For the text-containing cell, return its midpoint in [X, Y] coordinate format. 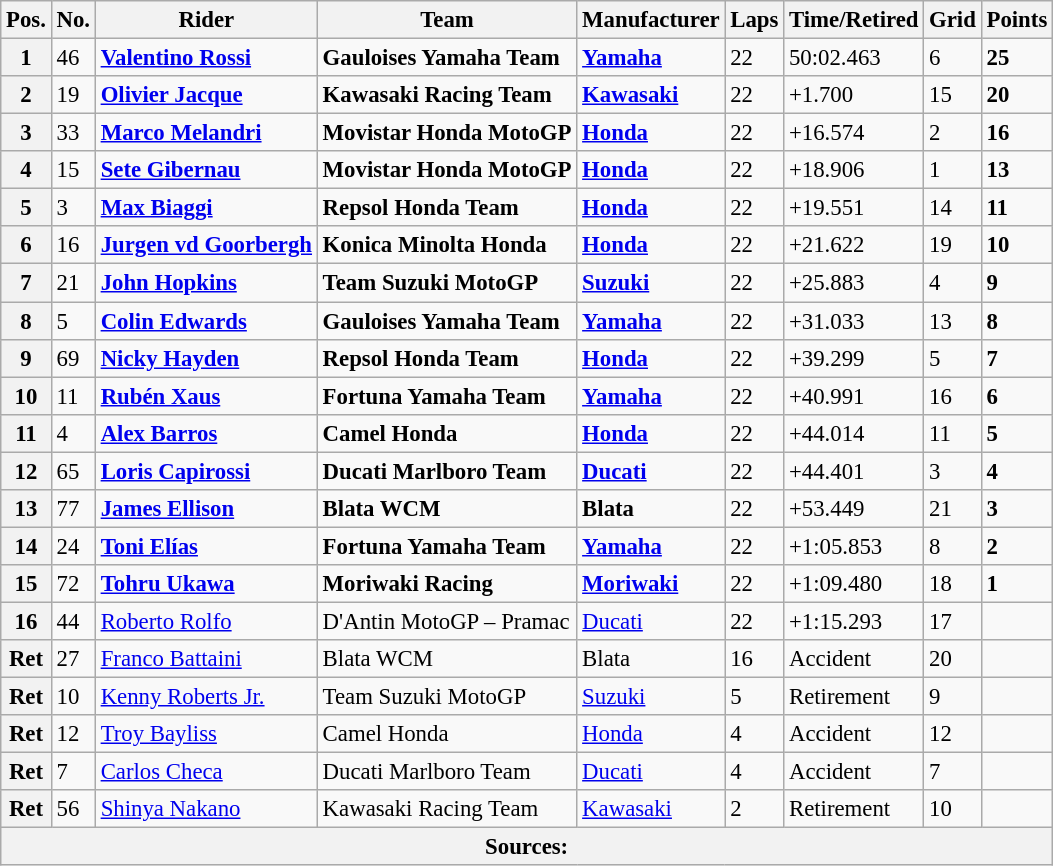
Sete Gibernau [206, 170]
Sources: [527, 847]
Troy Bayliss [206, 734]
Grid [952, 20]
Franco Battaini [206, 659]
+44.014 [854, 433]
50:02.463 [854, 58]
+31.033 [854, 321]
44 [73, 621]
72 [73, 584]
+1.700 [854, 95]
Time/Retired [854, 20]
69 [73, 358]
33 [73, 133]
Points [1016, 20]
Jurgen vd Goorbergh [206, 245]
Nicky Hayden [206, 358]
D'Antin MotoGP – Pramac [447, 621]
+16.574 [854, 133]
Konica Minolta Honda [447, 245]
Toni Elías [206, 546]
Rider [206, 20]
+53.449 [854, 509]
Moriwaki [651, 584]
Team [447, 20]
Loris Capirossi [206, 471]
25 [1016, 58]
Manufacturer [651, 20]
+18.906 [854, 170]
27 [73, 659]
56 [73, 809]
+40.991 [854, 396]
Roberto Rolfo [206, 621]
No. [73, 20]
Carlos Checa [206, 772]
Marco Melandri [206, 133]
77 [73, 509]
Rubén Xaus [206, 396]
+1:09.480 [854, 584]
Kenny Roberts Jr. [206, 697]
John Hopkins [206, 283]
Moriwaki Racing [447, 584]
24 [73, 546]
James Ellison [206, 509]
+21.622 [854, 245]
+1:05.853 [854, 546]
Colin Edwards [206, 321]
Tohru Ukawa [206, 584]
Olivier Jacque [206, 95]
Alex Barros [206, 433]
+19.551 [854, 208]
+1:15.293 [854, 621]
17 [952, 621]
Laps [754, 20]
Pos. [26, 20]
Shinya Nakano [206, 809]
+25.883 [854, 283]
18 [952, 584]
+44.401 [854, 471]
65 [73, 471]
+39.299 [854, 358]
46 [73, 58]
Max Biaggi [206, 208]
Valentino Rossi [206, 58]
